Capture the cell that displays the provided text and extract its (x, y) central coordinate. 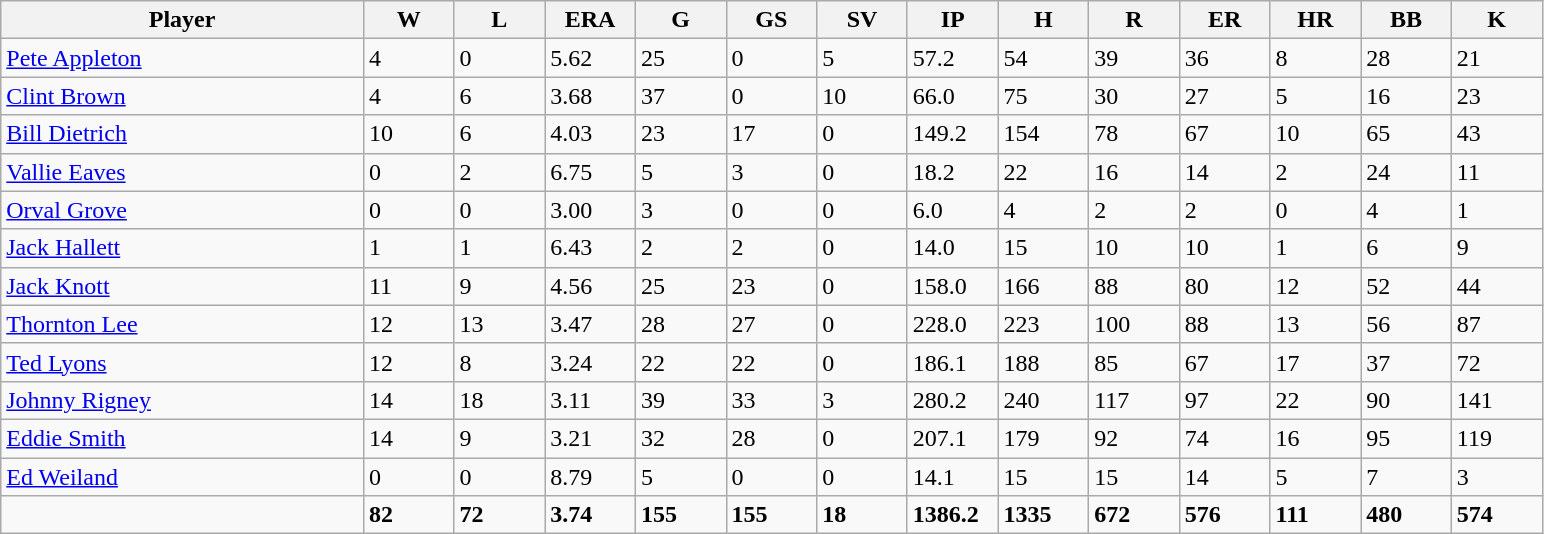
480 (1406, 515)
3.47 (590, 324)
Ted Lyons (182, 362)
97 (1224, 400)
574 (1496, 515)
179 (1044, 438)
7 (1406, 477)
54 (1044, 58)
576 (1224, 515)
3.00 (590, 210)
IP (952, 20)
92 (1134, 438)
672 (1134, 515)
14.1 (952, 477)
K (1496, 20)
SV (862, 20)
Orval Grove (182, 210)
240 (1044, 400)
Ed Weiland (182, 477)
R (1134, 20)
GS (772, 20)
L (500, 20)
80 (1224, 286)
8.79 (590, 477)
90 (1406, 400)
3.21 (590, 438)
3.24 (590, 362)
Eddie Smith (182, 438)
32 (680, 438)
43 (1496, 134)
117 (1134, 400)
78 (1134, 134)
HR (1316, 20)
4.56 (590, 286)
85 (1134, 362)
57.2 (952, 58)
24 (1406, 172)
36 (1224, 58)
Vallie Eaves (182, 172)
G (680, 20)
Thornton Lee (182, 324)
149.2 (952, 134)
6.75 (590, 172)
5.62 (590, 58)
141 (1496, 400)
75 (1044, 96)
4.03 (590, 134)
228.0 (952, 324)
BB (1406, 20)
Pete Appleton (182, 58)
6.43 (590, 248)
188 (1044, 362)
W (408, 20)
119 (1496, 438)
207.1 (952, 438)
Jack Hallett (182, 248)
158.0 (952, 286)
Player (182, 20)
52 (1406, 286)
H (1044, 20)
21 (1496, 58)
1386.2 (952, 515)
ERA (590, 20)
111 (1316, 515)
30 (1134, 96)
95 (1406, 438)
154 (1044, 134)
6.0 (952, 210)
44 (1496, 286)
100 (1134, 324)
56 (1406, 324)
Johnny Rigney (182, 400)
65 (1406, 134)
3.68 (590, 96)
1335 (1044, 515)
82 (408, 515)
33 (772, 400)
166 (1044, 286)
14.0 (952, 248)
280.2 (952, 400)
3.74 (590, 515)
Clint Brown (182, 96)
87 (1496, 324)
18.2 (952, 172)
3.11 (590, 400)
223 (1044, 324)
Jack Knott (182, 286)
Bill Dietrich (182, 134)
ER (1224, 20)
66.0 (952, 96)
74 (1224, 438)
186.1 (952, 362)
